Search for the cell housing the specified text and yield its [x, y] center coordinate. 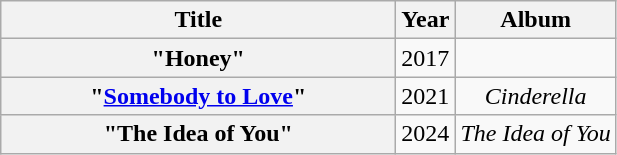
2021 [426, 96]
"Somebody to Love" [198, 96]
2024 [426, 134]
Title [198, 20]
Album [536, 20]
"The Idea of You" [198, 134]
Year [426, 20]
Cinderella [536, 96]
2017 [426, 58]
The Idea of You [536, 134]
"Honey" [198, 58]
